Extract the (X, Y) coordinate from the center of the cell holding the provided text.  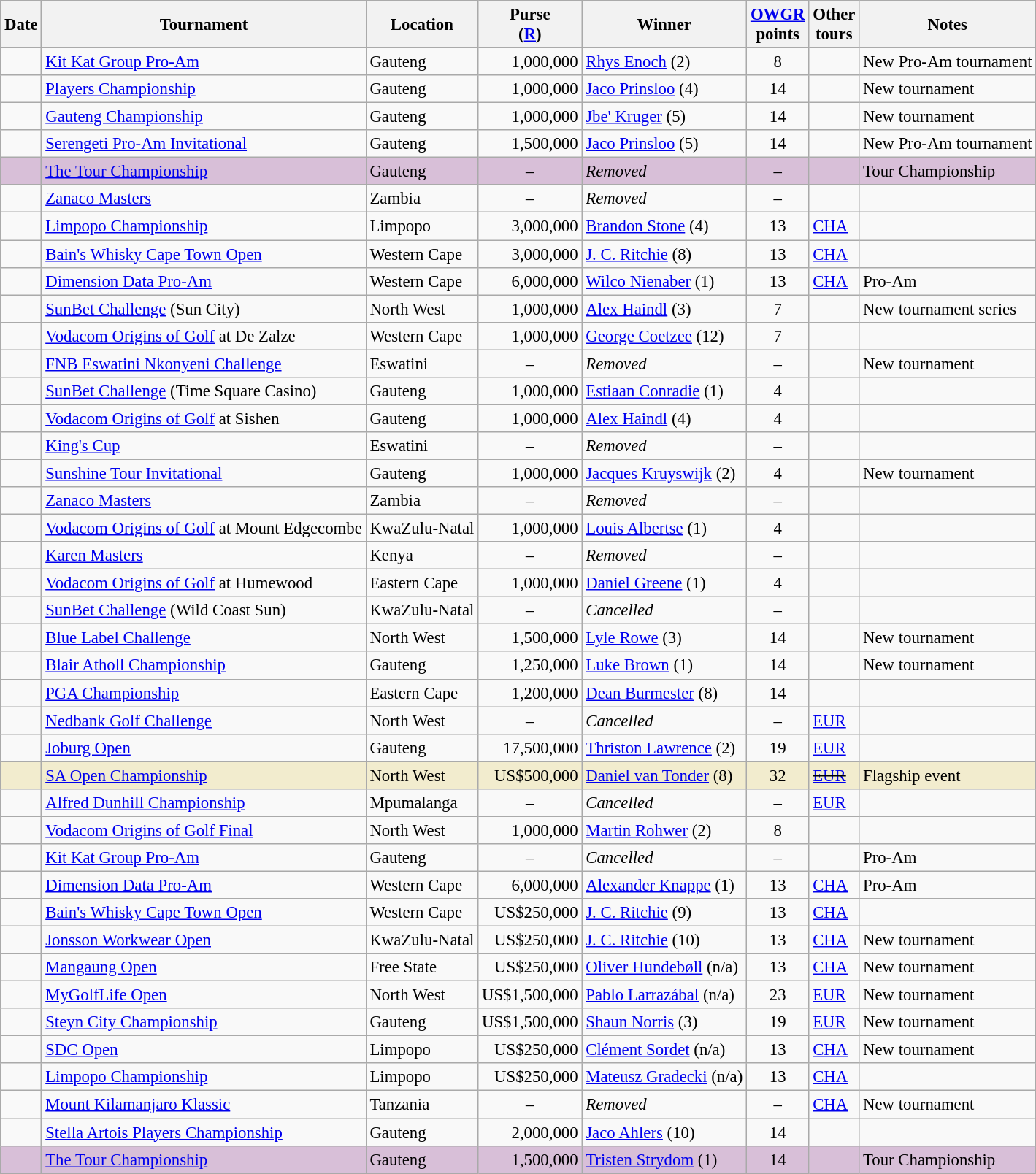
SunBet Challenge (Time Square Casino) (204, 391)
2,000,000 (530, 1132)
Pablo Larrazábal (n/a) (664, 995)
SA Open Championship (204, 775)
Date (21, 25)
Notes (948, 25)
Wilco Nienaber (1) (664, 281)
SunBet Challenge (Sun City) (204, 309)
Mpumalanga (422, 803)
Players Championship (204, 89)
Alfred Dunhill Championship (204, 803)
Nedbank Golf Challenge (204, 721)
Alex Haindl (4) (664, 418)
Alex Haindl (3) (664, 309)
Clément Sordet (n/a) (664, 1050)
Jacques Kruyswijk (2) (664, 473)
17,500,000 (530, 748)
Lyle Rowe (3) (664, 638)
Vodacom Origins of Golf Final (204, 830)
Tournament (204, 25)
George Coetzee (12) (664, 336)
SDC Open (204, 1050)
Jaco Ahlers (10) (664, 1132)
Jonsson Workwear Open (204, 940)
Purse(R) (530, 25)
Kenya (422, 556)
1,250,000 (530, 666)
MyGolfLife Open (204, 995)
Daniel van Tonder (8) (664, 775)
SunBet Challenge (Wild Coast Sun) (204, 610)
Vodacom Origins of Golf at Mount Edgecombe (204, 529)
Estiaan Conradie (1) (664, 391)
Karen Masters (204, 556)
Joburg Open (204, 748)
Serengeti Pro-Am Invitational (204, 144)
Flagship event (948, 775)
Daniel Greene (1) (664, 583)
New tournament series (948, 309)
Sunshine Tour Invitational (204, 473)
Tanzania (422, 1105)
J. C. Ritchie (9) (664, 913)
1,200,000 (530, 693)
Jaco Prinsloo (5) (664, 144)
Blair Atholl Championship (204, 666)
Tristen Strydom (1) (664, 1159)
Free State (422, 967)
Location (422, 25)
Oliver Hundebøll (n/a) (664, 967)
Dean Burmester (8) (664, 693)
Mateusz Gradecki (n/a) (664, 1077)
Jaco Prinsloo (4) (664, 89)
Stella Artois Players Championship (204, 1132)
32 (778, 775)
Mount Kilamanjaro Klassic (204, 1105)
J. C. Ritchie (8) (664, 254)
Alexander Knappe (1) (664, 885)
J. C. Ritchie (10) (664, 940)
Winner (664, 25)
Louis Albertse (1) (664, 529)
FNB Eswatini Nkonyeni Challenge (204, 364)
Vodacom Origins of Golf at Humewood (204, 583)
Jbe' Kruger (5) (664, 117)
Gauteng Championship (204, 117)
Othertours (834, 25)
23 (778, 995)
Brandon Stone (4) (664, 226)
Rhys Enoch (2) (664, 62)
Vodacom Origins of Golf at Sishen (204, 418)
Vodacom Origins of Golf at De Zalze (204, 336)
OWGRpoints (778, 25)
Blue Label Challenge (204, 638)
Steyn City Championship (204, 1022)
PGA Championship (204, 693)
Luke Brown (1) (664, 666)
Mangaung Open (204, 967)
King's Cup (204, 446)
US$500,000 (530, 775)
Thriston Lawrence (2) (664, 748)
Martin Rohwer (2) (664, 830)
Shaun Norris (3) (664, 1022)
